Locate the cell with the specified text and output its (X, Y) center coordinate. 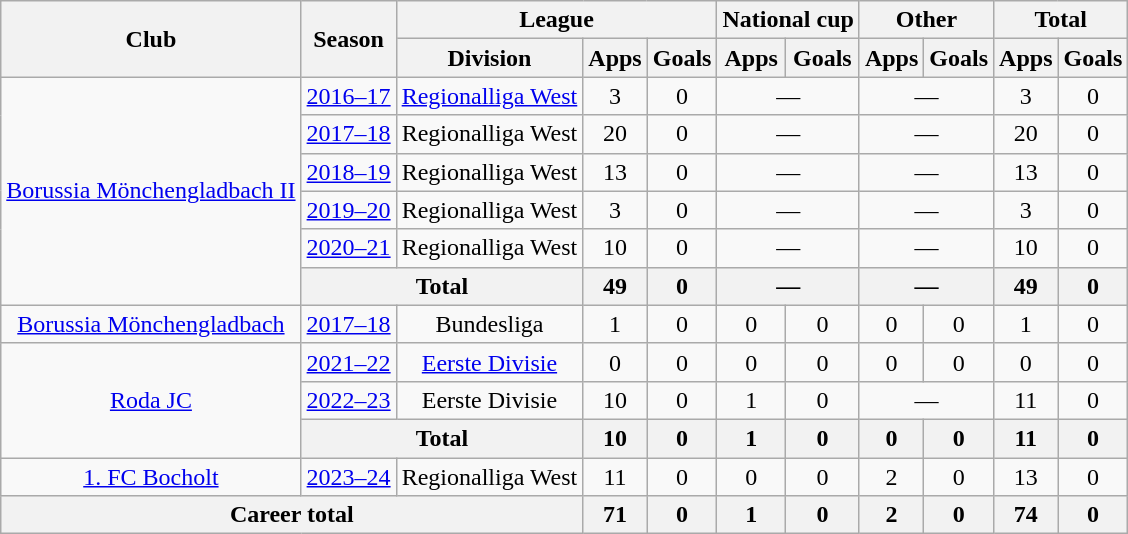
Borussia Mönchengladbach II (151, 191)
2021–22 (348, 362)
Division (490, 58)
Career total (292, 515)
Season (348, 39)
League (556, 20)
Roda JC (151, 400)
Club (151, 39)
74 (1026, 515)
2018–19 (348, 172)
National cup (788, 20)
2023–24 (348, 477)
Bundesliga (490, 324)
2016–17 (348, 96)
Other (926, 20)
1. FC Bocholt (151, 477)
Borussia Mönchengladbach (151, 324)
2020–21 (348, 248)
2019–20 (348, 210)
2022–23 (348, 400)
71 (615, 515)
